Detect which cell encompasses the target text, then output its (X, Y) center coordinate. 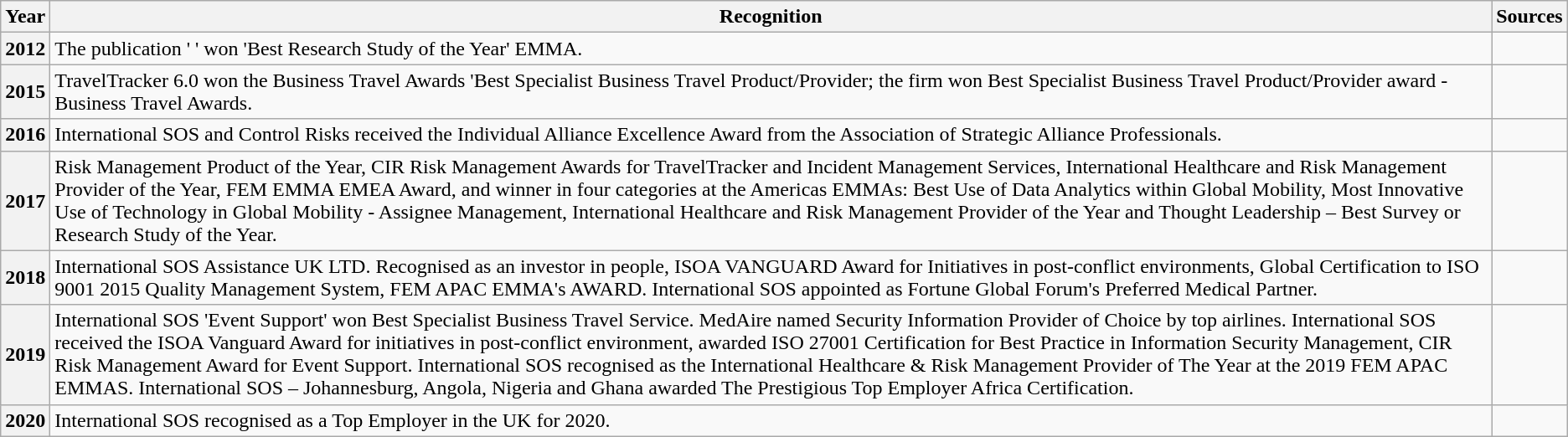
2016 (25, 135)
International SOS recognised as a Top Employer in the UK for 2020. (771, 420)
Recognition (771, 17)
2019 (25, 355)
Sources (1529, 17)
2017 (25, 201)
International SOS and Control Risks received the Individual Alliance Excellence Award from the Association of Strategic Alliance Professionals. (771, 135)
2018 (25, 278)
2012 (25, 49)
2015 (25, 92)
2020 (25, 420)
The publication ' ' won 'Best Research Study of the Year' EMMA. (771, 49)
Year (25, 17)
